From the cell containing the given text, extract its center point as [X, Y] coordinate. 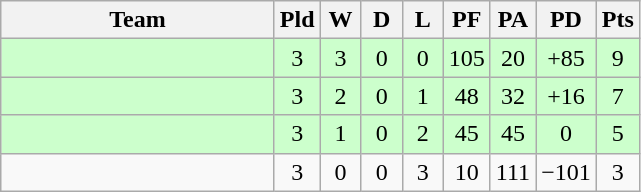
L [422, 20]
Team [138, 20]
D [382, 20]
+85 [566, 58]
PA [512, 20]
111 [512, 172]
7 [618, 96]
−101 [566, 172]
10 [466, 172]
9 [618, 58]
20 [512, 58]
48 [466, 96]
PD [566, 20]
Pld [297, 20]
PF [466, 20]
+16 [566, 96]
W [340, 20]
105 [466, 58]
32 [512, 96]
5 [618, 134]
Pts [618, 20]
